Extract the [x, y] coordinate from the center of the cell holding the provided text.  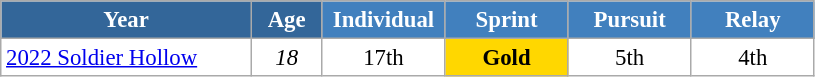
Gold [506, 58]
17th [384, 58]
Individual [384, 20]
Year [126, 20]
Relay [752, 20]
5th [630, 58]
Sprint [506, 20]
18 [286, 58]
Age [286, 20]
2022 Soldier Hollow [126, 58]
Pursuit [630, 20]
4th [752, 58]
